Find where the given text appears and provide that cell's center as (X, Y) coordinate. 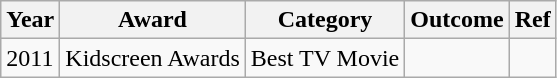
Year (30, 20)
Award (152, 20)
Best TV Movie (325, 58)
2011 (30, 58)
Outcome (457, 20)
Ref (532, 20)
Kidscreen Awards (152, 58)
Category (325, 20)
